Determine the (x, y) coordinate at the center of the cell enclosing the given text.  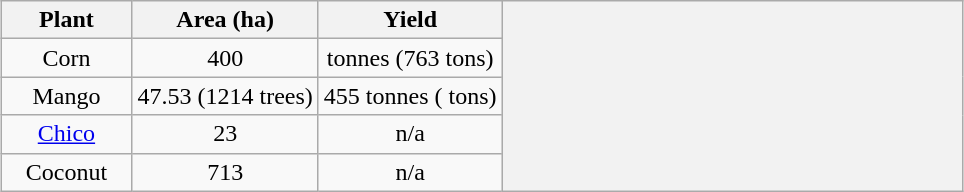
47.53 (1214 trees) (225, 96)
Yield (410, 20)
455 tonnes ( tons) (410, 96)
400 (225, 58)
Mango (66, 96)
Chico (66, 134)
713 (225, 172)
Area (ha) (225, 20)
tonnes (763 tons) (410, 58)
23 (225, 134)
Plant (66, 20)
Coconut (66, 172)
Corn (66, 58)
